Pinpoint the cell where the given text exists, returning its [X, Y] midpoint coordinate. 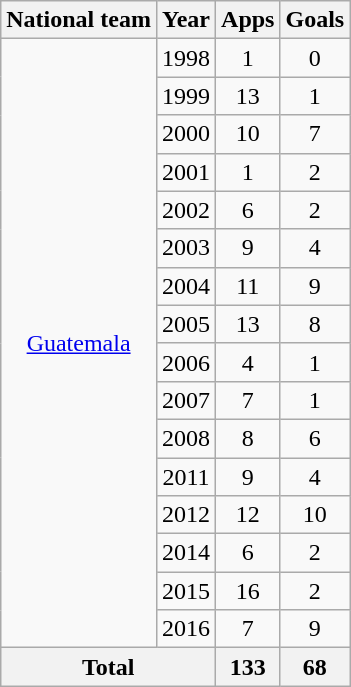
2005 [186, 324]
2015 [186, 591]
2012 [186, 515]
1999 [186, 96]
2006 [186, 362]
Guatemala [79, 344]
2002 [186, 210]
2001 [186, 172]
0 [315, 58]
2004 [186, 286]
Total [108, 667]
Year [186, 20]
2007 [186, 400]
Apps [248, 20]
National team [79, 20]
2008 [186, 438]
Goals [315, 20]
12 [248, 515]
2000 [186, 134]
68 [315, 667]
16 [248, 591]
133 [248, 667]
1998 [186, 58]
2014 [186, 553]
2003 [186, 248]
11 [248, 286]
2016 [186, 629]
2011 [186, 477]
